From the cell containing the given text, extract its center point as (x, y) coordinate. 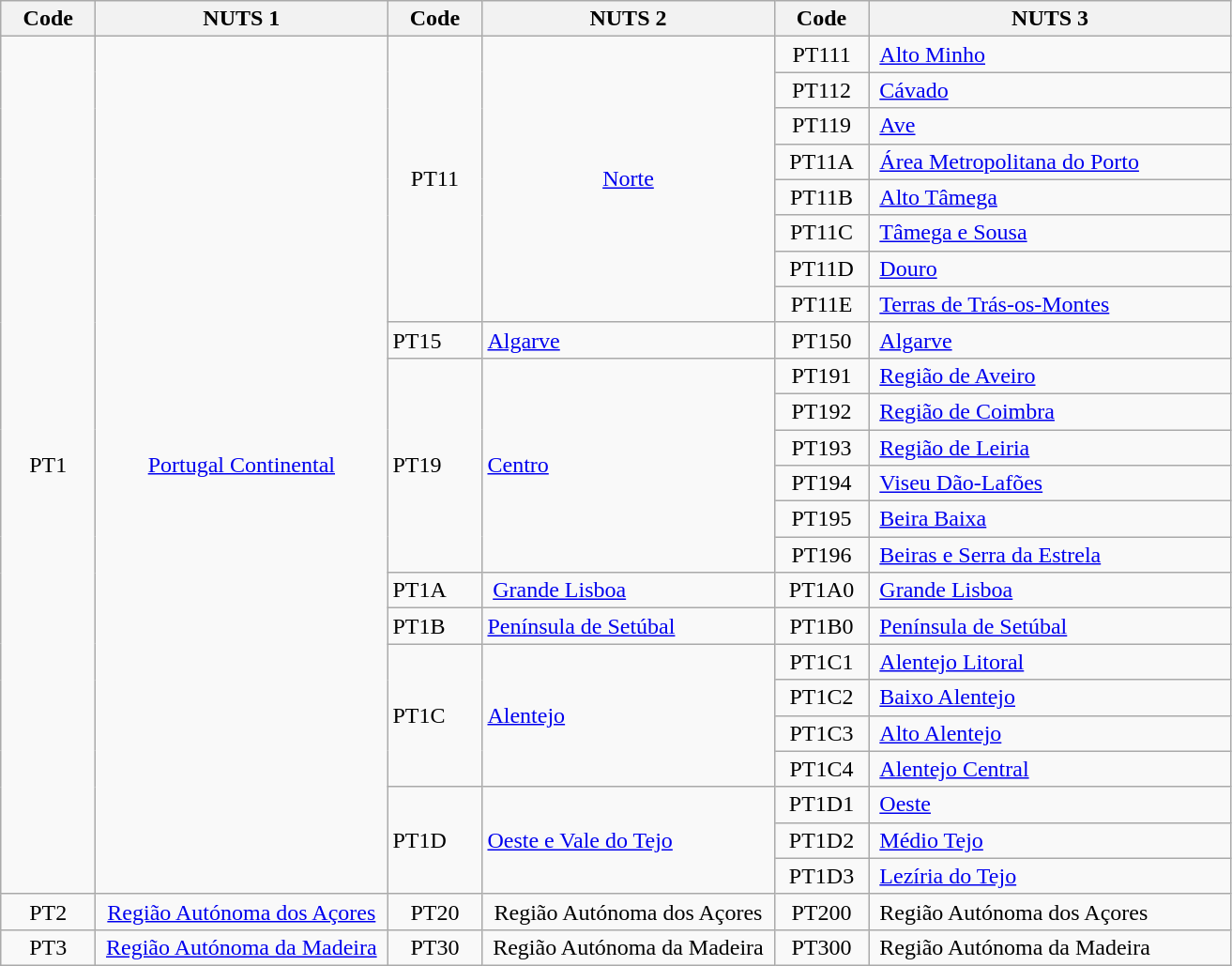
Beiras e Serra da Estrela (1050, 555)
PT1C4 (822, 769)
PT20 (435, 912)
PT194 (822, 483)
PT1C1 (822, 662)
PT1D1 (822, 805)
PT150 (822, 340)
NUTS 2 (629, 19)
PT111 (822, 54)
PT30 (435, 947)
Região de Leiria (1050, 448)
Região de Coimbra (1050, 411)
NUTS 3 (1050, 19)
PT11A (822, 161)
PT1C (435, 715)
PT191 (822, 376)
Beira Baixa (1050, 519)
Centro (629, 465)
Alto Alentejo (1050, 733)
Alto Tâmega (1050, 197)
Região de Aveiro (1050, 376)
Cávado (1050, 90)
PT1C3 (822, 733)
PT1D2 (822, 840)
PT11 (435, 179)
PT192 (822, 411)
PT11C (822, 233)
PT300 (822, 947)
Médio Tejo (1050, 840)
PT195 (822, 519)
PT119 (822, 126)
PT1 (49, 466)
PT3 (49, 947)
PT2 (49, 912)
Douro (1050, 268)
PT1B0 (822, 626)
PT11B (822, 197)
Terras de Trás-os-Montes (1050, 304)
PT193 (822, 448)
Oeste (1050, 805)
Área Metropolitana do Porto (1050, 161)
PT1A (435, 590)
PT15 (435, 340)
PT19 (435, 465)
Alentejo (629, 715)
Alentejo Litoral (1050, 662)
Oeste e Vale do Tejo (629, 840)
Lezíria do Tejo (1050, 876)
PT196 (822, 555)
Viseu Dão-Lafões (1050, 483)
Alto Minho (1050, 54)
PT11D (822, 268)
PT11E (822, 304)
Norte (629, 179)
PT1A0 (822, 590)
PT1D (435, 840)
PT1B (435, 626)
PT1C2 (822, 698)
Portugal Continental (242, 466)
PT112 (822, 90)
Baixo Alentejo (1050, 698)
Ave (1050, 126)
PT200 (822, 912)
Alentejo Central (1050, 769)
NUTS 1 (242, 19)
Tâmega e Sousa (1050, 233)
PT1D3 (822, 876)
